Return (X, Y) of the center of cell containing provided text 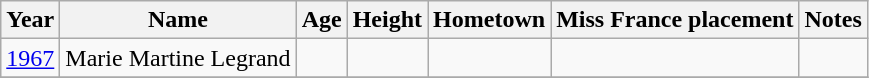
Miss France placement (675, 20)
Height (387, 20)
1967 (30, 58)
Name (178, 20)
Marie Martine Legrand (178, 58)
Hometown (490, 20)
Notes (833, 20)
Age (322, 20)
Year (30, 20)
